Identify which cell holds the provided text, then report its (x, y) central coordinate. 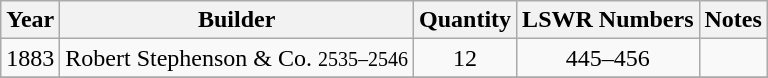
LSWR Numbers (608, 20)
Quantity (466, 20)
Robert Stephenson & Co. 2535–2546 (237, 58)
1883 (30, 58)
Builder (237, 20)
445–456 (608, 58)
Notes (733, 20)
Year (30, 20)
12 (466, 58)
